Return (x, y) of the center of cell containing provided text 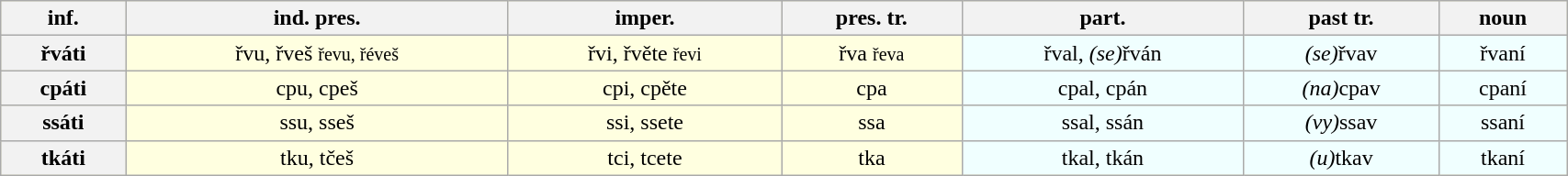
tkal, tkán (1102, 158)
řváti (63, 53)
tci, tcete (645, 158)
noun (1503, 18)
řvu, řveš řevu, řéveš (317, 53)
ssal, ssán (1102, 123)
řva řeva (872, 53)
tkaní (1503, 158)
(vy)ssav (1341, 123)
cpi, cpěte (645, 88)
cpáti (63, 88)
cpu, cpeš (317, 88)
inf. (63, 18)
řval, (se)řván (1102, 53)
tka (872, 158)
tku, tčeš (317, 158)
ssa (872, 123)
past tr. (1341, 18)
cpaní (1503, 88)
(se)řvav (1341, 53)
imper. (645, 18)
tkáti (63, 158)
ssáti (63, 123)
cpal, cpán (1102, 88)
part. (1102, 18)
ssaní (1503, 123)
řvi, řvěte řevi (645, 53)
(na)cpav (1341, 88)
řvaní (1503, 53)
ssu, sseš (317, 123)
(u)tkav (1341, 158)
ssi, ssete (645, 123)
pres. tr. (872, 18)
ind. pres. (317, 18)
cpa (872, 88)
